Extract the [x, y] coordinate from the center of the cell holding the provided text.  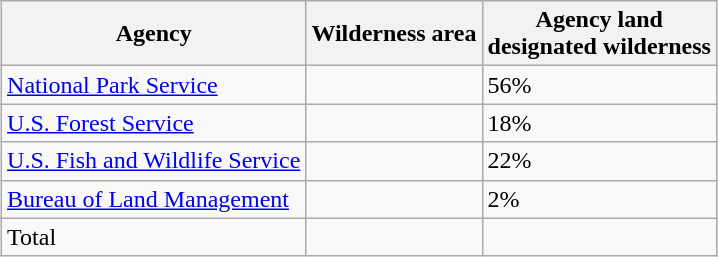
Wilderness area [394, 34]
Bureau of Land Management [154, 199]
56% [599, 85]
National Park Service [154, 85]
Agency [154, 34]
Agency landdesignated wilderness [599, 34]
Total [154, 237]
2% [599, 199]
U.S. Forest Service [154, 123]
22% [599, 161]
U.S. Fish and Wildlife Service [154, 161]
18% [599, 123]
